Detect which cell encompasses the target text, then output its [X, Y] center coordinate. 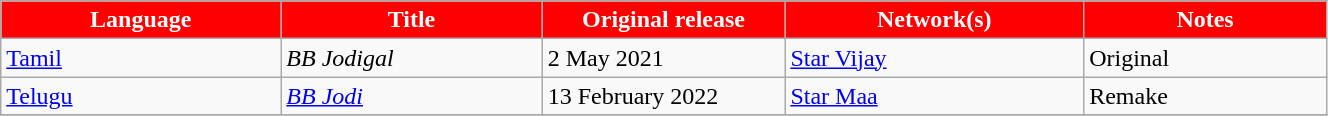
Original release [664, 20]
Network(s) [934, 20]
Star Maa [934, 96]
Telugu [141, 96]
BB Jodi [412, 96]
2 May 2021 [664, 58]
BB Jodigal [412, 58]
Notes [1206, 20]
13 February 2022 [664, 96]
Title [412, 20]
Original [1206, 58]
Tamil [141, 58]
Remake [1206, 96]
Star Vijay [934, 58]
Language [141, 20]
